Pinpoint the cell where the given text exists, returning its [x, y] midpoint coordinate. 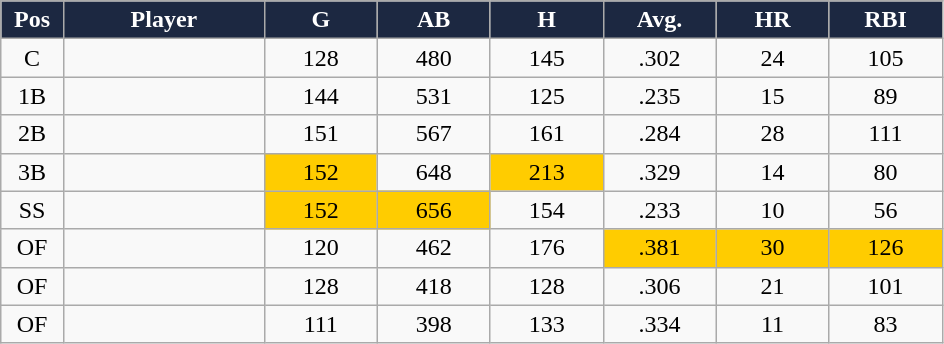
.334 [660, 324]
648 [434, 172]
120 [320, 248]
56 [886, 210]
462 [434, 248]
.284 [660, 134]
2B [32, 134]
21 [772, 286]
.235 [660, 96]
656 [434, 210]
.302 [660, 58]
10 [772, 210]
161 [546, 134]
80 [886, 172]
Avg. [660, 20]
30 [772, 248]
Pos [32, 20]
101 [886, 286]
3B [32, 172]
154 [546, 210]
105 [886, 58]
213 [546, 172]
24 [772, 58]
133 [546, 324]
89 [886, 96]
480 [434, 58]
28 [772, 134]
126 [886, 248]
.329 [660, 172]
.381 [660, 248]
AB [434, 20]
.306 [660, 286]
567 [434, 134]
SS [32, 210]
14 [772, 172]
125 [546, 96]
HR [772, 20]
151 [320, 134]
531 [434, 96]
H [546, 20]
11 [772, 324]
145 [546, 58]
83 [886, 324]
C [32, 58]
176 [546, 248]
G [320, 20]
398 [434, 324]
RBI [886, 20]
144 [320, 96]
.233 [660, 210]
Player [164, 20]
1B [32, 96]
15 [772, 96]
418 [434, 286]
